Return [x, y] of the center of cell containing provided text 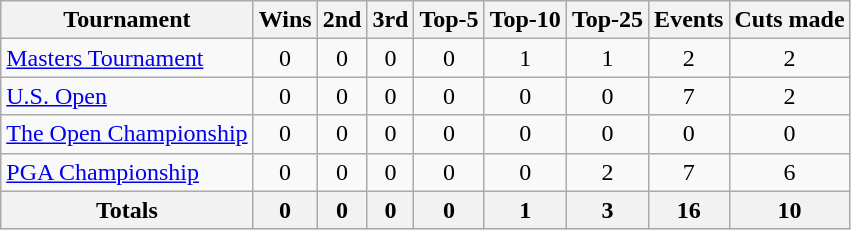
Top-25 [607, 20]
The Open Championship [127, 134]
6 [790, 172]
Top-5 [449, 20]
Totals [127, 210]
3rd [390, 20]
Tournament [127, 20]
Wins [285, 20]
16 [689, 210]
2nd [342, 20]
10 [790, 210]
3 [607, 210]
Events [689, 20]
Cuts made [790, 20]
U.S. Open [127, 96]
Masters Tournament [127, 58]
Top-10 [525, 20]
PGA Championship [127, 172]
